Output the (X, Y) coordinate of the center of the cell containing the given text.  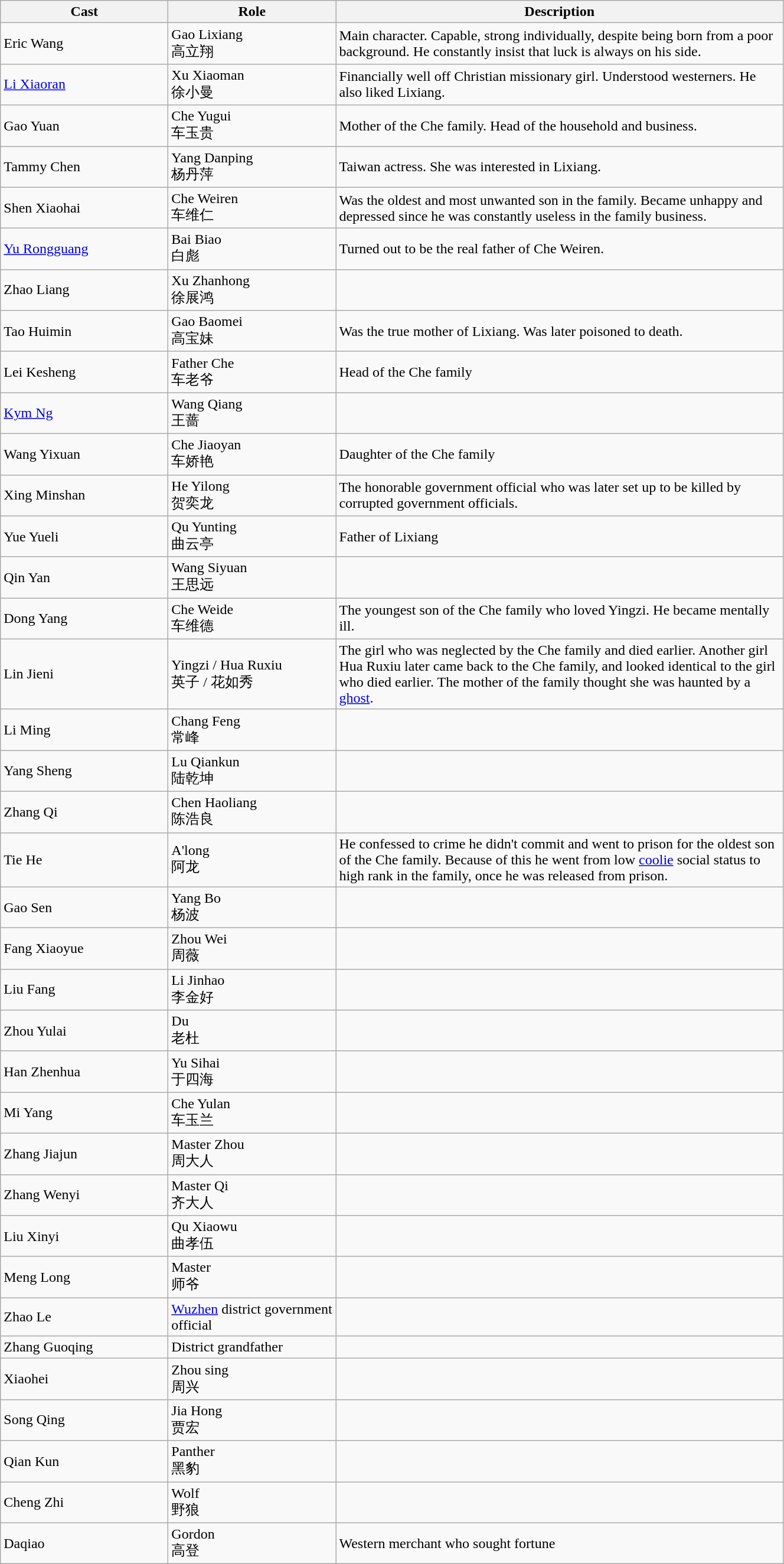
Zhang Qi (84, 812)
Mi Yang (84, 1113)
Father Che车老爷 (252, 372)
Bai Biao白彪 (252, 249)
Che Jiaoyan车娇艳 (252, 454)
Zhang Wenyi (84, 1195)
Fang Xiaoyue (84, 949)
Financially well off Christian missionary girl. Understood westerners. He also liked Lixiang. (560, 84)
Gao Lixiang高立翔 (252, 44)
Lu Qiankun陆乾坤 (252, 771)
Turned out to be the real father of Che Weiren. (560, 249)
Zhao Liang (84, 290)
Cast (84, 12)
Zhou sing周兴 (252, 1379)
Master师爷 (252, 1277)
Wang Qiang王蔷 (252, 413)
Zhou Yulai (84, 1031)
He Yilong贺奕龙 (252, 495)
Daughter of the Che family (560, 454)
Che Weiren车维仁 (252, 208)
The honorable government official who was later set up to be killed by corrupted government officials. (560, 495)
Xu Xiaoman徐小曼 (252, 84)
Panther黑豹 (252, 1461)
Li Jinhao李金好 (252, 990)
Was the true mother of Lixiang. Was later poisoned to death. (560, 331)
Head of the Che family (560, 372)
The youngest son of the Che family who loved Yingzi. He became mentally ill. (560, 619)
Yu Sihai于四海 (252, 1072)
Meng Long (84, 1277)
Dong Yang (84, 619)
Gao Sen (84, 907)
Yu Rongguang (84, 249)
Daqiao (84, 1543)
Che Yulan车玉兰 (252, 1113)
Xing Minshan (84, 495)
Zhou Wei周薇 (252, 949)
Qu Xiaowu曲孝伍 (252, 1236)
A'long阿龙 (252, 860)
Xiaohei (84, 1379)
Kym Ng (84, 413)
Zhang Guoqing (84, 1347)
Eric Wang (84, 44)
District grandfather (252, 1347)
Mother of the Che family. Head of the household and business. (560, 126)
Zhao Le (84, 1317)
Qian Kun (84, 1461)
Jia Hong贾宏 (252, 1420)
Gao Baomei高宝妹 (252, 331)
Lei Kesheng (84, 372)
Yingzi / Hua Ruxiu英子 / 花如秀 (252, 674)
Tao Huimin (84, 331)
Description (560, 12)
Li Xiaoran (84, 84)
Chen Haoliang陈浩良 (252, 812)
Role (252, 12)
Wang Siyuan王思远 (252, 577)
Yang Danping杨丹萍 (252, 167)
Wuzhen district government official (252, 1317)
Liu Xinyi (84, 1236)
Yue Yueli (84, 537)
Tammy Chen (84, 167)
Master Zhou周大人 (252, 1154)
Gao Yuan (84, 126)
Yang Bo杨波 (252, 907)
Wang Yixuan (84, 454)
Du老杜 (252, 1031)
Western merchant who sought fortune (560, 1543)
Che Weide车维德 (252, 619)
Han Zhenhua (84, 1072)
Qu Yunting曲云亭 (252, 537)
Taiwan actress. She was interested in Lixiang. (560, 167)
Che Yugui车玉贵 (252, 126)
Gordon高登 (252, 1543)
Wolf野狼 (252, 1503)
Liu Fang (84, 990)
Master Qi齐大人 (252, 1195)
Tie He (84, 860)
Zhang Jiajun (84, 1154)
Xu Zhanhong徐展鸿 (252, 290)
Was the oldest and most unwanted son in the family. Became unhappy and depressed since he was constantly useless in the family business. (560, 208)
Yang Sheng (84, 771)
Shen Xiaohai (84, 208)
Song Qing (84, 1420)
Cheng Zhi (84, 1503)
Chang Feng常峰 (252, 730)
Lin Jieni (84, 674)
Qin Yan (84, 577)
Main character. Capable, strong individually, despite being born from a poor background. He constantly insist that luck is always on his side. (560, 44)
Li Ming (84, 730)
Father of Lixiang (560, 537)
